Output the [X, Y] coordinate of the center of the cell containing the given text.  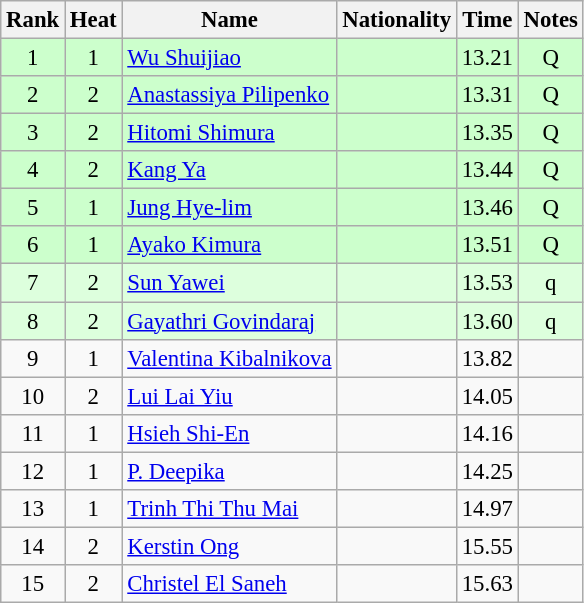
13.53 [487, 283]
13.51 [487, 245]
8 [33, 321]
13.44 [487, 170]
Ayako Kimura [230, 245]
13.35 [487, 133]
13 [33, 509]
13.21 [487, 58]
15 [33, 584]
13.31 [487, 95]
3 [33, 133]
13.46 [487, 208]
Name [230, 20]
Kang Ya [230, 170]
Gayathri Govindaraj [230, 321]
7 [33, 283]
14.97 [487, 509]
Valentina Kibalnikova [230, 358]
Time [487, 20]
Anastassiya Pilipenko [230, 95]
5 [33, 208]
13.82 [487, 358]
Notes [550, 20]
Sun Yawei [230, 283]
Christel El Saneh [230, 584]
14.16 [487, 433]
9 [33, 358]
14.25 [487, 471]
Kerstin Ong [230, 546]
Trinh Thi Thu Mai [230, 509]
Jung Hye-lim [230, 208]
15.63 [487, 584]
Lui Lai Yiu [230, 396]
Hitomi Shimura [230, 133]
6 [33, 245]
10 [33, 396]
4 [33, 170]
15.55 [487, 546]
P. Deepika [230, 471]
14 [33, 546]
Rank [33, 20]
13.60 [487, 321]
Heat [94, 20]
Hsieh Shi-En [230, 433]
Wu Shuijiao [230, 58]
11 [33, 433]
Nationality [396, 20]
12 [33, 471]
14.05 [487, 396]
